Determine the [x, y] coordinate at the center of the cell enclosing the given text.  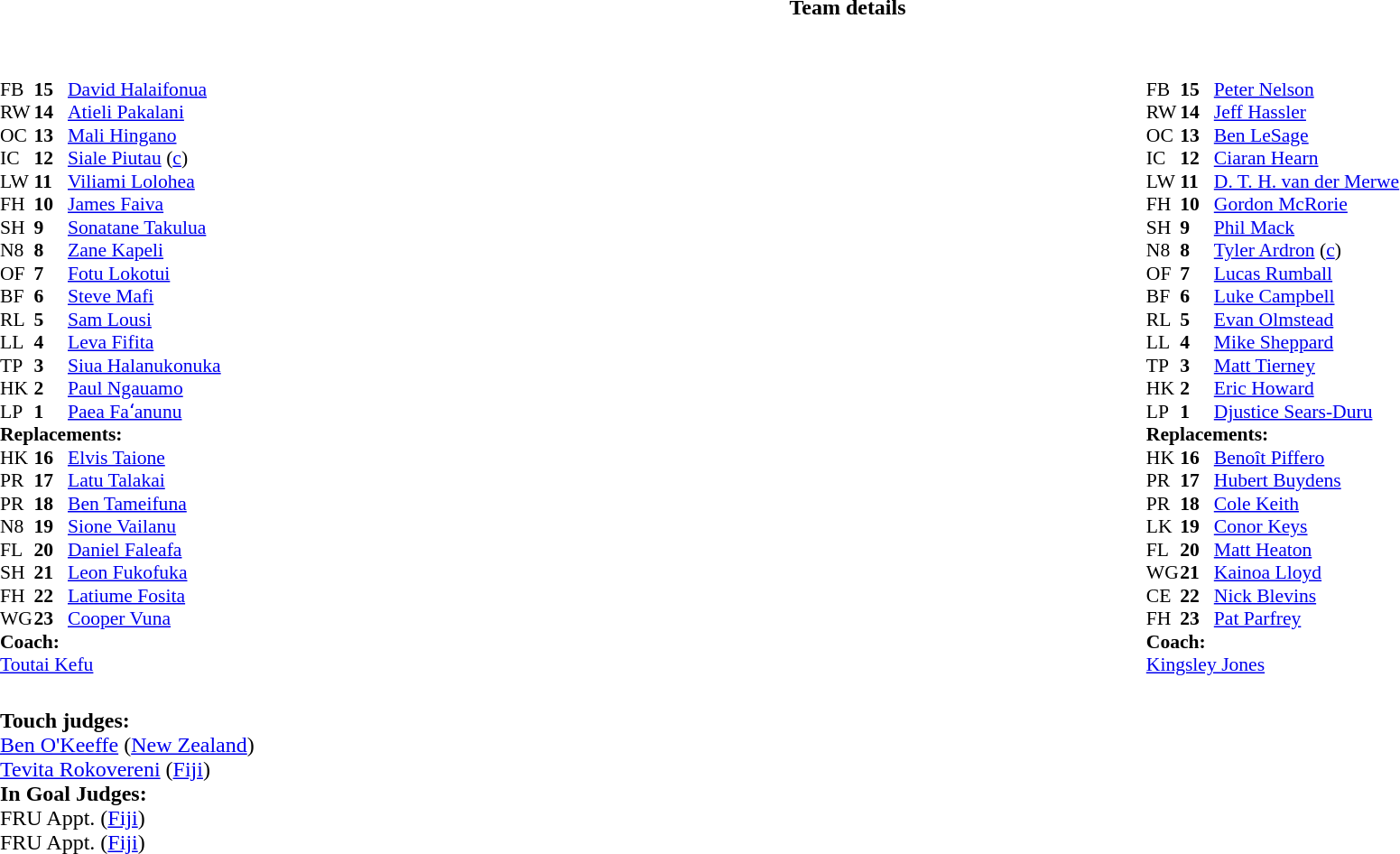
Fotu Lokotui [144, 274]
Siale Piutau (c) [144, 158]
David Halaifonua [144, 89]
Mike Sheppard [1307, 342]
Tyler Ardron (c) [1307, 250]
Benoît Piffero [1307, 458]
Gordon McRorie [1307, 205]
Ben Tameifuna [144, 504]
CE [1164, 596]
Daniel Faleafa [144, 550]
Siua Halanukonuka [144, 366]
Nick Blevins [1307, 596]
Leon Fukofuka [144, 573]
Toutai Kefu [110, 665]
Conor Keys [1307, 526]
Kingsley Jones [1273, 665]
Viliami Lolohea [144, 181]
Cole Keith [1307, 504]
Djustice Sears-Duru [1307, 412]
James Faiva [144, 205]
Paul Ngauamo [144, 389]
Zane Kapeli [144, 250]
Peter Nelson [1307, 89]
Sione Vailanu [144, 526]
Matt Heaton [1307, 550]
D. T. H. van der Merwe [1307, 181]
Latu Talakai [144, 481]
Sam Lousi [144, 320]
Evan Olmstead [1307, 320]
Ben LeSage [1307, 135]
Kainoa Lloyd [1307, 573]
Latiume Fosita [144, 596]
Phil Mack [1307, 227]
LK [1164, 526]
Ciaran Hearn [1307, 158]
Cooper Vuna [144, 618]
Pat Parfrey [1307, 618]
Matt Tierney [1307, 366]
Eric Howard [1307, 389]
Hubert Buydens [1307, 481]
Paea Faʻanunu [144, 412]
Steve Mafi [144, 297]
Mali Hingano [144, 135]
Elvis Taione [144, 458]
Leva Fifita [144, 342]
Jeff Hassler [1307, 113]
Atieli Pakalani [144, 113]
Sonatane Takulua [144, 227]
Lucas Rumball [1307, 274]
Luke Campbell [1307, 297]
